Locate the cell with the specified text and output its (x, y) center coordinate. 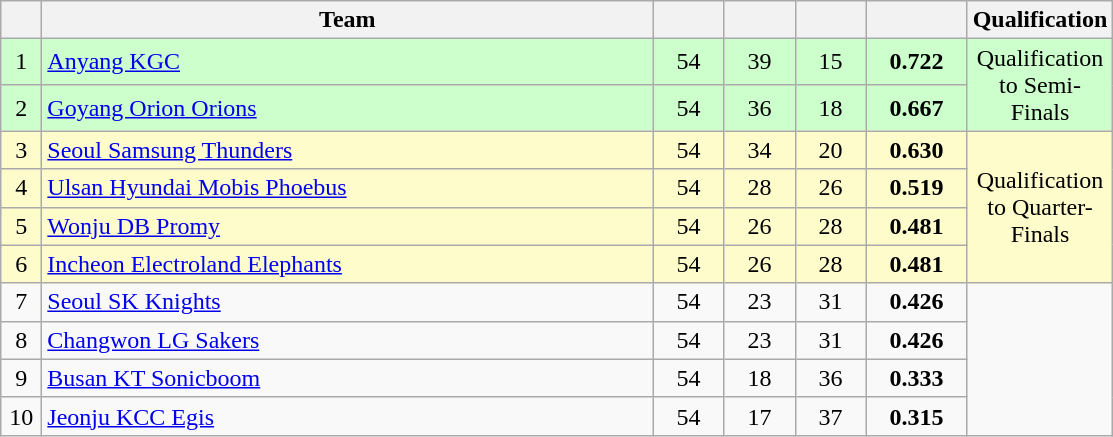
9 (22, 378)
4 (22, 188)
Changwon LG Sakers (348, 340)
Qualification (1040, 20)
1 (22, 62)
Busan KT Sonicboom (348, 378)
Goyang Orion Orions (348, 108)
0.722 (916, 62)
0.315 (916, 416)
Jeonju KCC Egis (348, 416)
0.333 (916, 378)
3 (22, 150)
Ulsan Hyundai Mobis Phoebus (348, 188)
Qualification to Quarter-Finals (1040, 207)
17 (760, 416)
Qualification to Semi-Finals (1040, 85)
Seoul SK Knights (348, 302)
Incheon Electroland Elephants (348, 264)
10 (22, 416)
7 (22, 302)
20 (830, 150)
8 (22, 340)
34 (760, 150)
0.630 (916, 150)
6 (22, 264)
2 (22, 108)
0.519 (916, 188)
37 (830, 416)
0.667 (916, 108)
5 (22, 226)
Wonju DB Promy (348, 226)
Seoul Samsung Thunders (348, 150)
39 (760, 62)
Anyang KGC (348, 62)
Team (348, 20)
15 (830, 62)
